Extract the [x, y] coordinate from the center of the cell holding the provided text.  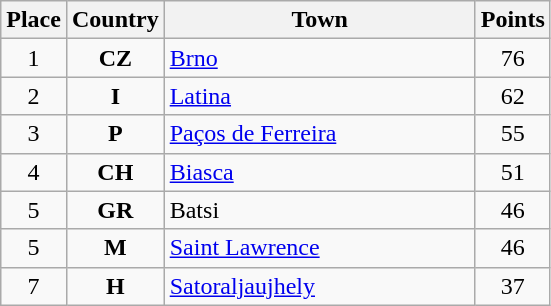
7 [34, 286]
2 [34, 96]
CH [115, 172]
62 [512, 96]
Paços de Ferreira [320, 134]
I [115, 96]
Points [512, 20]
Batsi [320, 210]
Latina [320, 96]
Town [320, 20]
37 [512, 286]
Country [115, 20]
M [115, 248]
Satoraljaujhely [320, 286]
51 [512, 172]
Place [34, 20]
4 [34, 172]
1 [34, 58]
55 [512, 134]
P [115, 134]
76 [512, 58]
3 [34, 134]
CZ [115, 58]
H [115, 286]
Brno [320, 58]
Biasca [320, 172]
GR [115, 210]
Saint Lawrence [320, 248]
